Extract the (x, y) coordinate from the center of the cell holding the provided text.  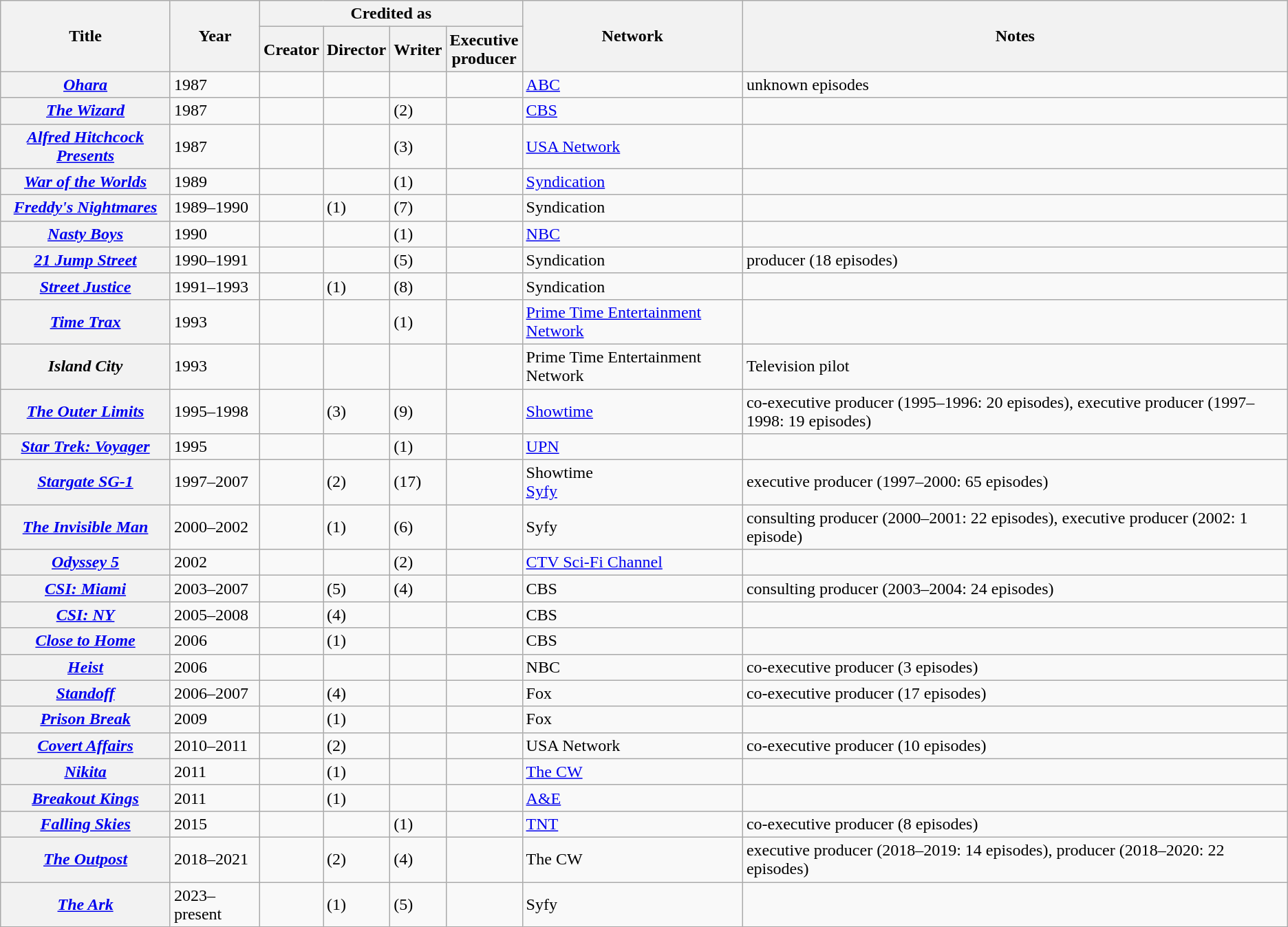
Time Trax (85, 322)
Star Trek: Voyager (85, 447)
consulting producer (2003–2004: 24 episodes) (1015, 589)
(8) (418, 286)
CSI: NY (85, 615)
co-executive producer (10 episodes) (1015, 745)
ShowtimeSyfy (632, 483)
1989–1990 (215, 208)
The Outer Limits (85, 411)
Falling Skies (85, 824)
The Ark (85, 904)
Prison Break (85, 719)
unknown episodes (1015, 85)
Covert Affairs (85, 745)
Heist (85, 667)
21 Jump Street (85, 260)
ABC (632, 85)
(6) (418, 527)
Network (632, 36)
(17) (418, 483)
A&E (632, 798)
Ohara (85, 85)
Island City (85, 366)
1990–1991 (215, 260)
Television pilot (1015, 366)
Alfred Hitchcock Presents (85, 146)
co-executive producer (3 episodes) (1015, 667)
2023–present (215, 904)
The Invisible Man (85, 527)
1995–1998 (215, 411)
Standoff (85, 693)
2009 (215, 719)
UPN (632, 447)
Year (215, 36)
The Outpost (85, 860)
2018–2021 (215, 860)
2015 (215, 824)
2006–2007 (215, 693)
2002 (215, 563)
TNT (632, 824)
Creator (292, 50)
Freddy's Nightmares (85, 208)
producer (18 episodes) (1015, 260)
CSI: Miami (85, 589)
Nikita (85, 772)
Stargate SG-1 (85, 483)
1990 (215, 234)
CTV Sci-Fi Channel (632, 563)
1997–2007 (215, 483)
Close to Home (85, 641)
Nasty Boys (85, 234)
The Wizard (85, 111)
co-executive producer (1995–1996: 20 episodes), executive producer (1997–1998: 19 episodes) (1015, 411)
co-executive producer (17 episodes) (1015, 693)
2000–2002 (215, 527)
1989 (215, 182)
Credited as (391, 14)
Breakout Kings (85, 798)
Title (85, 36)
War of the Worlds (85, 182)
(9) (418, 411)
Director (356, 50)
2010–2011 (215, 745)
Showtime (632, 411)
Street Justice (85, 286)
1991–1993 (215, 286)
2005–2008 (215, 615)
consulting producer (2000–2001: 22 episodes), executive producer (2002: 1 episode) (1015, 527)
co-executive producer (8 episodes) (1015, 824)
(7) (418, 208)
executive producer (1997–2000: 65 episodes) (1015, 483)
1995 (215, 447)
Writer (418, 50)
executive producer (2018–2019: 14 episodes), producer (2018–2020: 22 episodes) (1015, 860)
Odyssey 5 (85, 563)
Executiveproducer (484, 50)
2003–2007 (215, 589)
Notes (1015, 36)
